Search for the cell housing the specified text and yield its (X, Y) center coordinate. 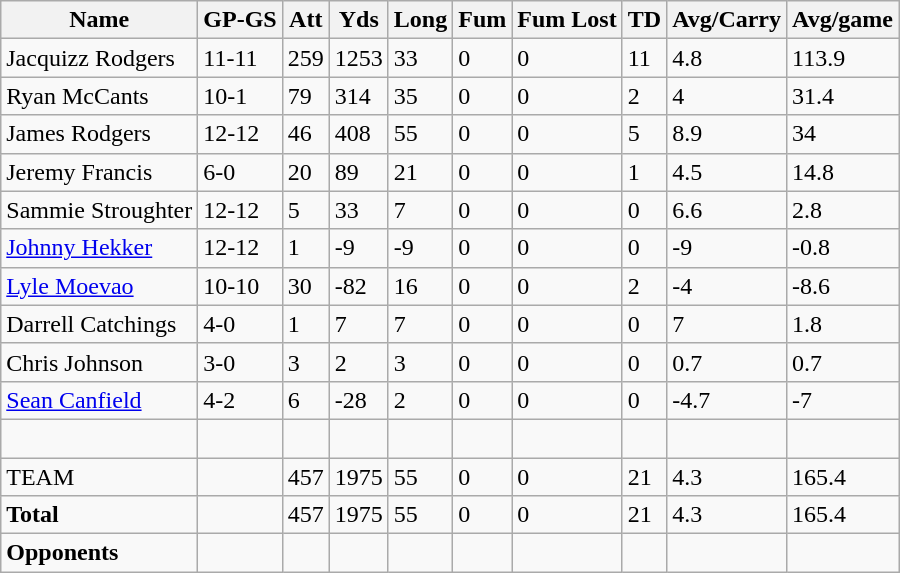
46 (306, 134)
259 (306, 58)
Att (306, 20)
6 (306, 400)
Lyle Moevao (100, 286)
Avg/Carry (727, 20)
Opponents (100, 553)
3-0 (240, 362)
Name (100, 20)
Fum Lost (567, 20)
Johnny Hekker (100, 248)
4-2 (240, 400)
TD (644, 20)
Darrell Catchings (100, 324)
-7 (843, 400)
4 (727, 96)
314 (358, 96)
2.8 (843, 210)
Fum (482, 20)
8.9 (727, 134)
89 (358, 172)
-4 (727, 286)
30 (306, 286)
4.8 (727, 58)
11 (644, 58)
4.5 (727, 172)
113.9 (843, 58)
Avg/game (843, 20)
Total (100, 515)
Yds (358, 20)
14.8 (843, 172)
6.6 (727, 210)
16 (420, 286)
TEAM (100, 477)
10-10 (240, 286)
Jeremy Francis (100, 172)
-4.7 (727, 400)
31.4 (843, 96)
-28 (358, 400)
Sean Canfield (100, 400)
408 (358, 134)
-8.6 (843, 286)
Ryan McCants (100, 96)
1.8 (843, 324)
11-11 (240, 58)
James Rodgers (100, 134)
20 (306, 172)
79 (306, 96)
1253 (358, 58)
Long (420, 20)
GP-GS (240, 20)
6-0 (240, 172)
-82 (358, 286)
10-1 (240, 96)
-0.8 (843, 248)
Chris Johnson (100, 362)
Jacquizz Rodgers (100, 58)
Sammie Stroughter (100, 210)
35 (420, 96)
4-0 (240, 324)
34 (843, 134)
